Return the [X, Y] coordinate for the center point of the cell that contains the specified text.  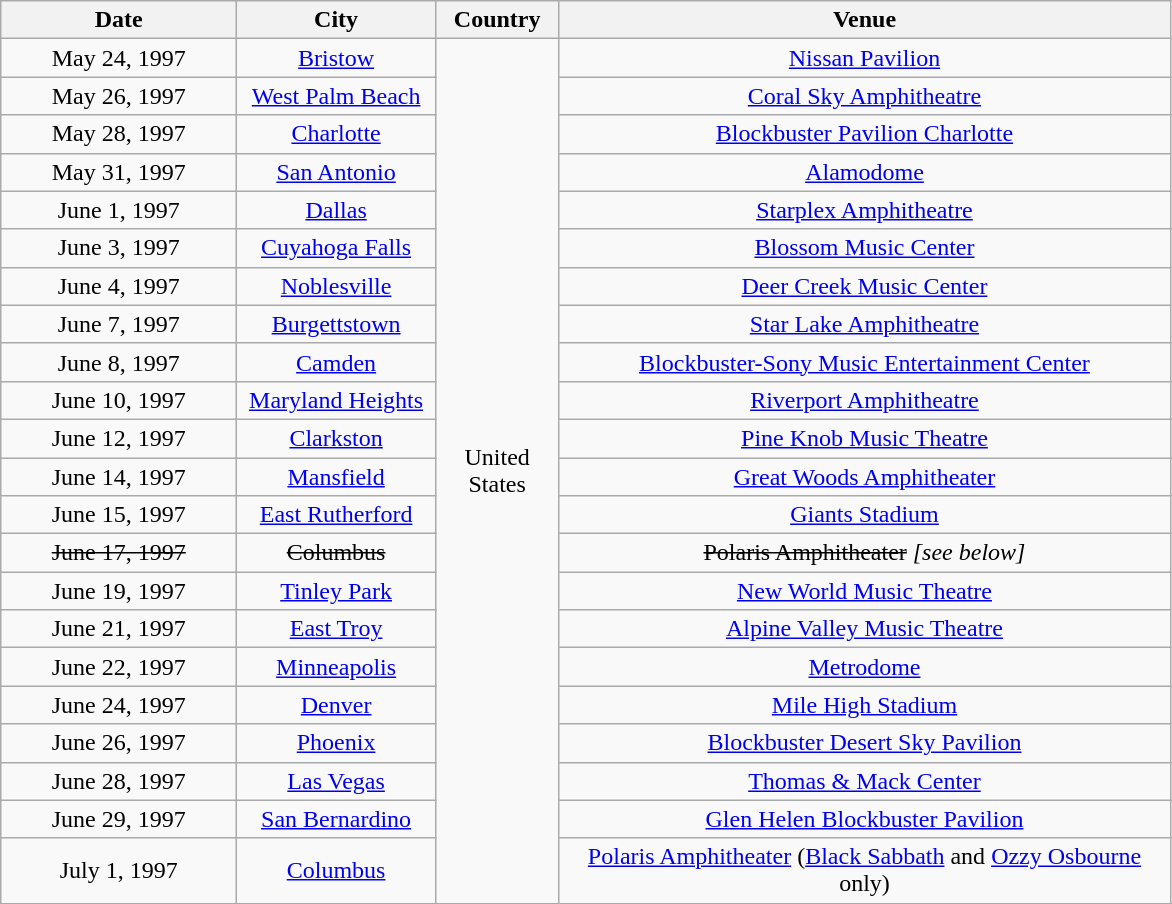
Country [497, 20]
Burgettstown [336, 324]
East Troy [336, 629]
Minneapolis [336, 667]
Pine Knob Music Theatre [864, 438]
Blockbuster Desert Sky Pavilion [864, 743]
West Palm Beach [336, 96]
June 12, 1997 [119, 438]
Dallas [336, 210]
Deer Creek Music Center [864, 286]
June 29, 1997 [119, 819]
June 4, 1997 [119, 286]
June 17, 1997 [119, 553]
May 26, 1997 [119, 96]
City [336, 20]
New World Music Theatre [864, 591]
June 7, 1997 [119, 324]
Clarkston [336, 438]
Coral Sky Amphitheatre [864, 96]
Blockbuster Pavilion Charlotte [864, 134]
June 19, 1997 [119, 591]
July 1, 1997 [119, 870]
Camden [336, 362]
Blossom Music Center [864, 248]
Denver [336, 705]
Starplex Amphitheatre [864, 210]
San Antonio [336, 172]
Glen Helen Blockbuster Pavilion [864, 819]
Polaris Amphitheater [see below] [864, 553]
May 28, 1997 [119, 134]
Riverport Amphitheatre [864, 400]
June 28, 1997 [119, 781]
Alamodome [864, 172]
Bristow [336, 58]
Star Lake Amphitheatre [864, 324]
Blockbuster-Sony Music Entertainment Center [864, 362]
United States [497, 471]
June 21, 1997 [119, 629]
Tinley Park [336, 591]
Maryland Heights [336, 400]
Mansfield [336, 477]
June 8, 1997 [119, 362]
June 14, 1997 [119, 477]
Mile High Stadium [864, 705]
June 10, 1997 [119, 400]
June 1, 1997 [119, 210]
Phoenix [336, 743]
Venue [864, 20]
Charlotte [336, 134]
Alpine Valley Music Theatre [864, 629]
June 15, 1997 [119, 515]
June 22, 1997 [119, 667]
June 24, 1997 [119, 705]
Metrodome [864, 667]
Giants Stadium [864, 515]
Great Woods Amphitheater [864, 477]
East Rutherford [336, 515]
June 3, 1997 [119, 248]
Thomas & Mack Center [864, 781]
May 31, 1997 [119, 172]
Polaris Amphitheater (Black Sabbath and Ozzy Osbourne only) [864, 870]
Date [119, 20]
Las Vegas [336, 781]
June 26, 1997 [119, 743]
May 24, 1997 [119, 58]
San Bernardino [336, 819]
Cuyahoga Falls [336, 248]
Nissan Pavilion [864, 58]
Noblesville [336, 286]
